For the text-containing cell, return its midpoint in (x, y) coordinate format. 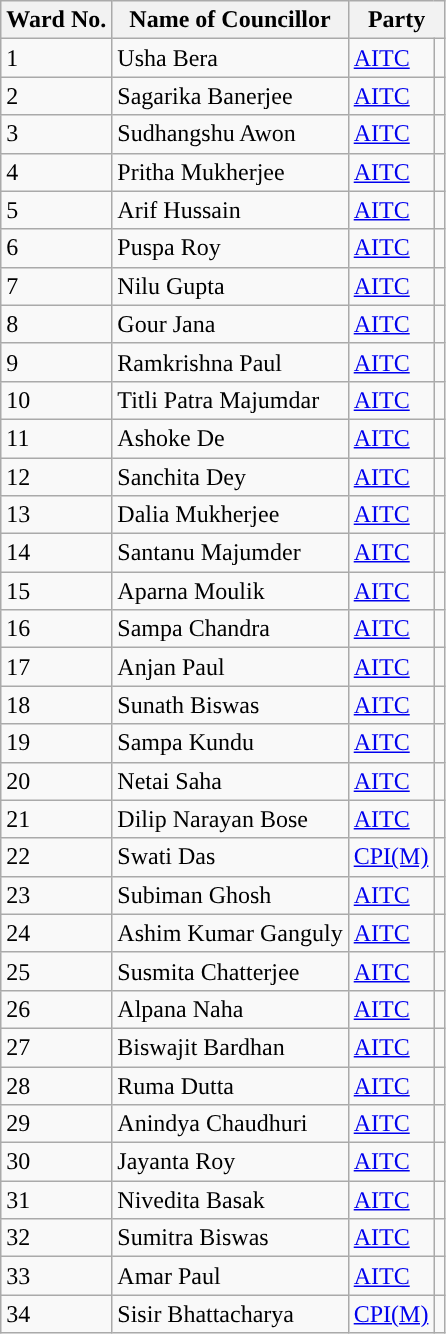
Santanu Majumder (230, 553)
Aparna Moulik (230, 591)
Subiman Ghosh (230, 895)
Swati Das (230, 857)
Usha Bera (230, 58)
8 (56, 324)
Sagarika Banerjee (230, 96)
30 (56, 1162)
15 (56, 591)
Netai Saha (230, 781)
Ward No. (56, 20)
Nilu Gupta (230, 286)
Sisir Bhattacharya (230, 1314)
4 (56, 172)
Dalia Mukherjee (230, 515)
29 (56, 1124)
10 (56, 400)
Nivedita Basak (230, 1200)
Sampa Kundu (230, 743)
1 (56, 58)
24 (56, 933)
6 (56, 248)
Ashim Kumar Ganguly (230, 933)
23 (56, 895)
28 (56, 1085)
5 (56, 210)
3 (56, 134)
34 (56, 1314)
21 (56, 819)
22 (56, 857)
33 (56, 1276)
25 (56, 971)
31 (56, 1200)
32 (56, 1238)
14 (56, 553)
Sampa Chandra (230, 629)
27 (56, 1047)
13 (56, 515)
2 (56, 96)
Dilip Narayan Bose (230, 819)
26 (56, 1009)
20 (56, 781)
Pritha Mukherjee (230, 172)
Ruma Dutta (230, 1085)
Ramkrishna Paul (230, 362)
7 (56, 286)
Alpana Naha (230, 1009)
Sumitra Biswas (230, 1238)
Biswajit Bardhan (230, 1047)
Susmita Chatterjee (230, 971)
17 (56, 667)
Amar Paul (230, 1276)
Gour Jana (230, 324)
11 (56, 438)
Ashoke De (230, 438)
Party (396, 20)
16 (56, 629)
18 (56, 705)
19 (56, 743)
12 (56, 477)
Name of Councillor (230, 20)
Anjan Paul (230, 667)
Puspa Roy (230, 248)
Jayanta Roy (230, 1162)
Sudhangshu Awon (230, 134)
Sunath Biswas (230, 705)
Arif Hussain (230, 210)
Sanchita Dey (230, 477)
Titli Patra Majumdar (230, 400)
9 (56, 362)
Anindya Chaudhuri (230, 1124)
